Return [X, Y] of the center of cell containing provided text 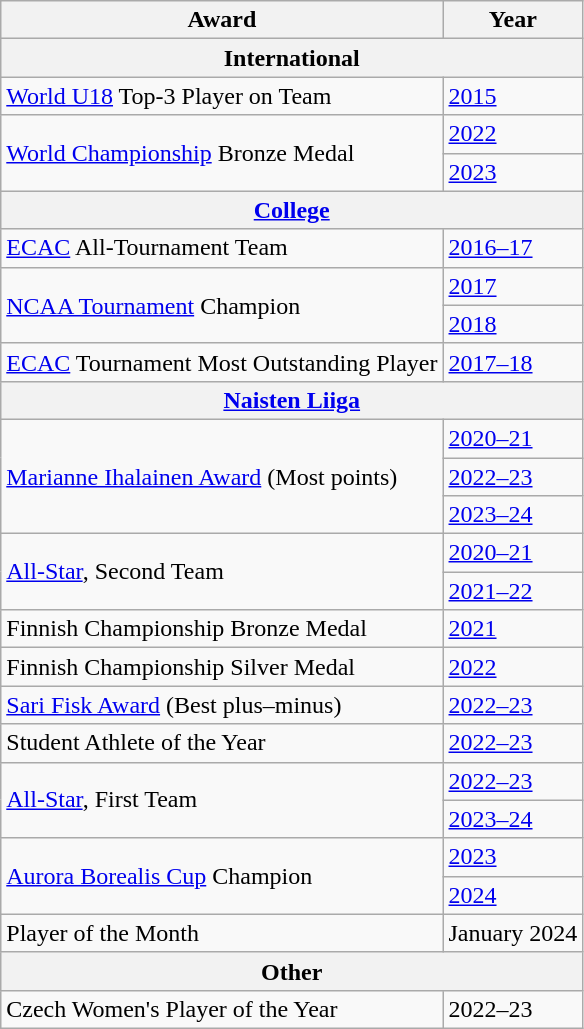
Player of the Month [222, 933]
2016–17 [513, 248]
January 2024 [513, 933]
World U18 Top-3 Player on Team [222, 96]
2018 [513, 324]
World Championship Bronze Medal [222, 153]
Award [222, 20]
International [292, 58]
2015 [513, 96]
All-Star, Second Team [222, 572]
2017–18 [513, 362]
NCAA Tournament Champion [222, 305]
Finnish Championship Bronze Medal [222, 629]
Naisten Liiga [292, 400]
All-Star, First Team [222, 800]
Finnish Championship Silver Medal [222, 667]
Marianne Ihalainen Award (Most points) [222, 476]
Czech Women's Player of the Year [222, 1009]
Year [513, 20]
Sari Fisk Award (Best plus–minus) [222, 705]
2021 [513, 629]
2024 [513, 895]
College [292, 210]
Aurora Borealis Cup Champion [222, 876]
2017 [513, 286]
Student Athlete of the Year [222, 743]
2021–22 [513, 591]
Other [292, 971]
ECAC All-Tournament Team [222, 248]
ECAC Tournament Most Outstanding Player [222, 362]
